Locate the cell with the specified text and output its [X, Y] center coordinate. 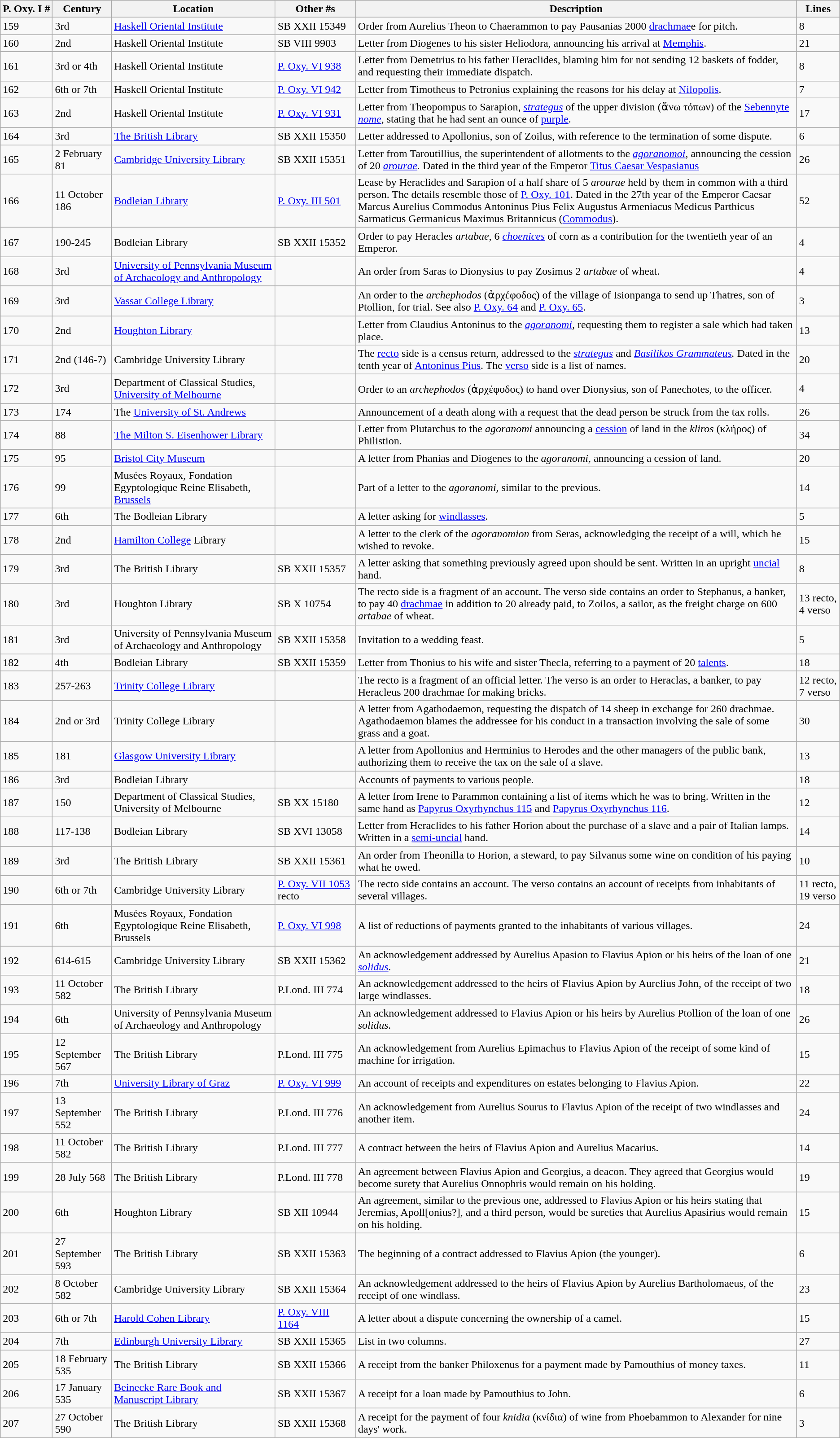
SB X 10754 [315, 604]
Other #s [315, 9]
SB XXII 15357 [315, 569]
SB XXII 15365 [315, 1342]
10 [818, 861]
A letter about a dispute concerning the ownership of a camel. [576, 1319]
207 [26, 1423]
12 recto, 7 verso [818, 686]
Vassar College Library [194, 301]
11 [818, 1364]
27 October 590 [82, 1423]
160 [26, 43]
P. Oxy. VIII 1164 [315, 1319]
192 [26, 960]
The beginning of a contract addressed to Flavius Apion (the younger). [576, 1254]
206 [26, 1394]
The recto is a fragment of an official letter. The verso is an order to Heraclas, a banker, to pay Heracleus 200 drachmae for making bricks. [576, 686]
150 [82, 802]
17 January 535 [82, 1394]
Lines [818, 9]
18 February 535 [82, 1364]
SB XXII 15363 [315, 1254]
SB XXII 15368 [315, 1423]
P. Oxy. VI 942 [315, 89]
203 [26, 1319]
P. Oxy. VI 998 [315, 925]
190-245 [82, 242]
SB XXII 15366 [315, 1364]
An acknowledgement addressed to Flavius Apion or his heirs by Aurelius Ptollion of the loan of one solidus. [576, 1019]
SB XXII 15364 [315, 1289]
184 [26, 721]
P. Oxy. VI 931 [315, 113]
161 [26, 66]
165 [26, 160]
SB XXII 15349 [315, 26]
190 [26, 890]
P. Oxy. VII 1053 recto [315, 890]
187 [26, 802]
A contract between the heirs of Flavius Apion and Aurelius Macarius. [576, 1148]
Order to an archephodos (ἀρχέφοδος) to hand over Dionysius, son of Panechotes, to the officer. [576, 389]
170 [26, 330]
200 [26, 1212]
30 [818, 721]
178 [26, 539]
162 [26, 89]
Letter from Heraclides to his father Horion about the purchase of a slave and a pair of Italian lamps. Written in a semi-uncial hand. [576, 832]
177 [26, 517]
99 [82, 487]
179 [26, 569]
172 [26, 389]
Accounts of payments to various people. [576, 780]
52 [818, 201]
188 [26, 832]
17 [818, 113]
199 [26, 1177]
An acknowledgement addressed to the heirs of Flavius Apion by Aurelius Bartholomaeus, of the receipt of one windlass. [576, 1289]
186 [26, 780]
194 [26, 1019]
12 [818, 802]
Harold Cohen Library [194, 1319]
182 [26, 662]
An acknowledgement addressed by Aurelius Apasion to Flavius Apion or his heirs of the loan of one solidus. [576, 960]
Letter addressed to Apollonius, son of Zoilus, with reference to the termination of some dispute. [576, 136]
183 [26, 686]
22 [818, 1083]
12 September 567 [82, 1054]
193 [26, 990]
Bristol City Museum [194, 458]
SB XVI 13058 [315, 832]
P. Oxy. III 501 [315, 201]
257-263 [82, 686]
A receipt for the payment of four knidia (κνίδια) of wine from Phoebammon to Alexander for nine days' work. [576, 1423]
27 [818, 1342]
198 [26, 1148]
614-615 [82, 960]
An account of receipts and expenditures on estates belonging to Flavius Apion. [576, 1083]
The Milton S. Eisenhower Library [194, 435]
An acknowledgement from Aurelius Sourus to Flavius Apion of the receipt of two windlasses and another item. [576, 1113]
11 October 186 [82, 201]
Part of a letter to the agoranomi, similar to the previous. [576, 487]
195 [26, 1054]
P.Lond. III 776 [315, 1113]
The Bodleian Library [194, 517]
Invitation to a wedding feast. [576, 639]
Edinburgh University Library [194, 1342]
P. Oxy. I # [26, 9]
P.Lond. III 775 [315, 1054]
Order to pay Heracles artabae, 6 choenices of corn as a contribution for the twentieth year of an Emperor. [576, 242]
Description [576, 9]
164 [26, 136]
SB XXII 15361 [315, 861]
A receipt for a loan made by Pamouthius to John. [576, 1394]
P. Oxy. VI 938 [315, 66]
Location [194, 9]
Letter from Claudius Antoninus to the agoranomi, requesting them to register a sale which had taken place. [576, 330]
P.Lond. III 778 [315, 1177]
Letter from Theopompus to Sarapion, strategus of the upper division (ἄνω τόπων) of the Sebennyte nome, stating that he had sent an ounce of purple. [576, 113]
Letter from Timotheus to Petronius explaining the reasons for his delay at Nilopolis. [576, 89]
175 [26, 458]
159 [26, 26]
171 [26, 360]
23 [818, 1289]
SB XX 15180 [315, 802]
189 [26, 861]
2 February 81 [82, 160]
Century [82, 9]
166 [26, 201]
A receipt from the banker Philoxenus for a payment made by Pamouthius of money taxes. [576, 1364]
A list of reductions of payments granted to the inhabitants of various villages. [576, 925]
SB XXII 15367 [315, 1394]
SB XXII 15350 [315, 136]
173 [26, 412]
167 [26, 242]
SB XXII 15351 [315, 160]
185 [26, 756]
Glasgow University Library [194, 756]
SB XXII 15352 [315, 242]
117-138 [82, 832]
197 [26, 1113]
202 [26, 1289]
191 [26, 925]
An order from Theonilla to Horion, a steward, to pay Silvanus some wine on condition of his paying what he owed. [576, 861]
Announcement of a death along with a request that the dead person be struck from the tax rolls. [576, 412]
An acknowledgement from Aurelius Epimachus to Flavius Apion of the receipt of some kind of machine for irrigation. [576, 1054]
27 September 593 [82, 1254]
28 July 568 [82, 1177]
13 recto, 4 verso [818, 604]
7 [818, 89]
88 [82, 435]
An acknowledgement addressed to the heirs of Flavius Apion by Aurelius John, of the receipt of two large windlasses. [576, 990]
Hamilton College Library [194, 539]
176 [26, 487]
196 [26, 1083]
169 [26, 301]
A letter to the clerk of the agoranomion from Seras, acknowledging the receipt of a will, which he wished to revoke. [576, 539]
SB XXII 15362 [315, 960]
A letter from Phanias and Diogenes to the agoranomi, announcing a cession of land. [576, 458]
13 September 552 [82, 1113]
The recto side contains an account. The verso contains an account of receipts from inhabitants of several villages. [576, 890]
2nd or 3rd [82, 721]
Letter from Diogenes to his sister Heliodora, announcing his arrival at Memphis. [576, 43]
List in two columns. [576, 1342]
4th [82, 662]
Beinecke Rare Book and Manuscript Library [194, 1394]
An order from Saras to Dionysius to pay Zosimus 2 artabae of wheat. [576, 271]
P. Oxy. VI 999 [315, 1083]
34 [818, 435]
204 [26, 1342]
SB XII 10944 [315, 1212]
8 October 582 [82, 1289]
P.Lond. III 774 [315, 990]
95 [82, 458]
2nd (146-7) [82, 360]
Letter from Thonius to his wife and sister Thecla, referring to a payment of 20 talents. [576, 662]
163 [26, 113]
SB XXII 15359 [315, 662]
The University of St. Andrews [194, 412]
University Library of Graz [194, 1083]
201 [26, 1254]
Order from Aurelius Theon to Chaerammon to pay Pausanias 2000 drachmaee for pitch. [576, 26]
Letter from Demetrius to his father Heraclides, blaming him for not sending 12 baskets of fodder, and requesting their immediate dispatch. [576, 66]
SB VIII 9903 [315, 43]
180 [26, 604]
3rd or 4th [82, 66]
205 [26, 1364]
A letter asking for windlasses. [576, 517]
P.Lond. III 777 [315, 1148]
Letter from Plutarchus to the agoranomi announcing a cession of land in the kliros (κλήρος) of Philistion. [576, 435]
SB XXII 15358 [315, 639]
19 [818, 1177]
A letter asking that something previously agreed upon should be sent. Written in an upright uncial hand. [576, 569]
168 [26, 271]
11 recto, 19 verso [818, 890]
